Search for the cell housing the specified text and yield its (x, y) center coordinate. 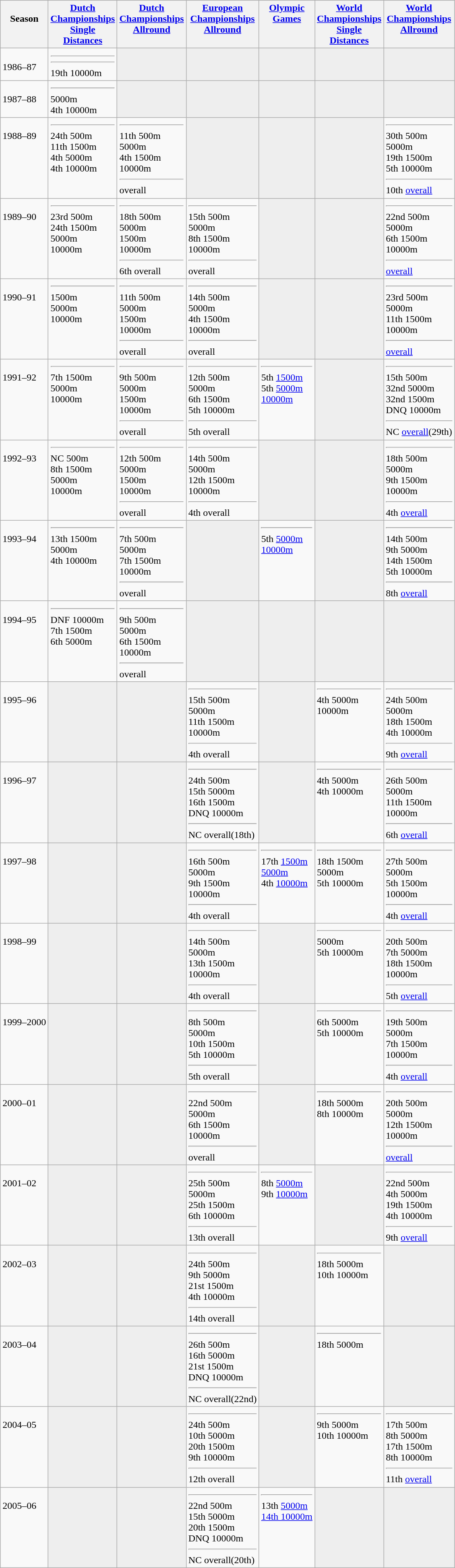
2001–02 (24, 1205)
23rd 500m 5000m 11th 1500m 10000m overall (419, 319)
19th 10000m (83, 64)
4th 5000m 10000m (350, 722)
20th 500m 5000m 12th 1500m 10000m overall (419, 1125)
26th 500m 16th 5000m 21st 1500m DNQ 10000m NC overall(22nd) (222, 1366)
19th 500m 5000m 7th 1500m 10000m 4th overall (419, 1044)
8th 5000m 9th 10000m (287, 1205)
6th 5000m 5th 10000m (350, 1044)
1998–99 (24, 964)
2004–05 (24, 1447)
14th 500m 5000m 13th 1500m 10000m 4th overall (222, 964)
26th 500m 5000m 11th 1500m 10000m 6th overall (419, 802)
Olympic Games (287, 24)
18th 5000m 10th 10000m (350, 1286)
1500m 5000m 10000m (83, 319)
1987–88 (24, 99)
NC 500m 8th 1500m 5000m 10000m (83, 480)
14th 500m 5000m 12th 1500m 10000m 4th overall (222, 480)
DNF 10000m 7th 1500m 6th 5000m (83, 641)
18th 5000m 8th 10000m (350, 1125)
22nd 500m 15th 5000m 20th 1500m DNQ 10000m NC overall(20th) (222, 1527)
15th 500m 5000m 11th 1500m 10000m 4th overall (222, 722)
15th 500m 5000m 8th 1500m 10000m overall (222, 238)
7th 1500m 5000m 10000m (83, 399)
1992–93 (24, 480)
Dutch Championships Single Distances (83, 24)
World Championships Single Distances (350, 24)
2000–01 (24, 1125)
2003–04 (24, 1366)
24th 500m 11th 1500m 4th 5000m 4th 10000m (83, 158)
1997–98 (24, 883)
1988–89 (24, 158)
24th 500m 10th 5000m 20th 1500m 9th 10000m 12th overall (222, 1447)
2002–03 (24, 1286)
17th 1500m 5000m 4th 10000m (287, 883)
18th 500m 5000m 9th 1500m 10000m 4th overall (419, 480)
18th 1500m 5000m 5th 10000m (350, 883)
15th 500m 32nd 5000m 32nd 1500m DNQ 10000m NC overall(29th) (419, 399)
13th 1500m 5000m 4th 10000m (83, 561)
7th 500m 5000m 7th 1500m 10000m overall (151, 561)
30th 500m 5000m 19th 1500m 5th 10000m 10th overall (419, 158)
5th 1500m 5th 5000m 10000m (287, 399)
11th 500m 5000m 1500m 10000m overall (151, 319)
2005–06 (24, 1527)
European Championships Allround (222, 24)
5000m 5th 10000m (350, 964)
17th 500m 8th 5000m 17th 1500m 8th 10000m 11th overall (419, 1447)
9th 5000m 10th 10000m (350, 1447)
9th 500m 5000m 1500m 10000m overall (151, 399)
24th 500m 5000m 18th 1500m 4th 10000m 9th overall (419, 722)
12th 500m 5000m 6th 1500m 5th 10000m 5th overall (222, 399)
1996–97 (24, 802)
World Championships Allround (419, 24)
18th 5000m (350, 1366)
1986–87 (24, 64)
1994–95 (24, 641)
1990–91 (24, 319)
14th 500m 9th 5000m 14th 1500m 5th 10000m 8th overall (419, 561)
27th 500m 5000m 5th 1500m 10000m 4th overall (419, 883)
5th 5000m 10000m (287, 561)
1989–90 (24, 238)
23rd 500m 24th 1500m 5000m 10000m (83, 238)
11th 500m 5000m 4th 1500m 10000m overall (151, 158)
1999–2000 (24, 1044)
1995–96 (24, 722)
4th 5000m 4th 10000m (350, 802)
20th 500m 7th 5000m 18th 1500m 10000m 5th overall (419, 964)
14th 500m 5000m 4th 1500m 10000m overall (222, 319)
1993–94 (24, 561)
5000m 4th 10000m (83, 99)
18th 500m 5000m 1500m 10000m 6th overall (151, 238)
8th 500m 5000m 10th 1500m 5th 10000m 5th overall (222, 1044)
12th 500m 5000m 1500m 10000m overall (151, 480)
9th 500m 5000m 6th 1500m 10000m overall (151, 641)
24th 500m 9th 5000m 21st 1500m 4th 10000m 14th overall (222, 1286)
24th 500m 15th 5000m 16th 1500m DNQ 10000m NC overall(18th) (222, 802)
13th 5000m 14th 10000m (287, 1527)
16th 500m 5000m 9th 1500m 10000m 4th overall (222, 883)
Season (24, 24)
Dutch Championships Allround (151, 24)
25th 500m 5000m 25th 1500m 6th 10000m 13th overall (222, 1205)
22nd 500m 4th 5000m 19th 1500m 4th 10000m 9th overall (419, 1205)
1991–92 (24, 399)
